Identify which cell holds the provided text, then report its [X, Y] central coordinate. 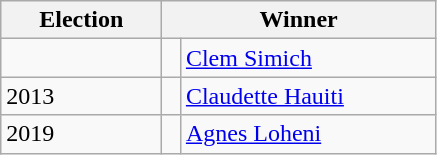
Election [82, 20]
Agnes Loheni [308, 134]
Claudette Hauiti [308, 96]
Winner [299, 20]
Clem Simich [308, 58]
2013 [82, 96]
2019 [82, 134]
